Search for the cell housing the specified text and yield its [x, y] center coordinate. 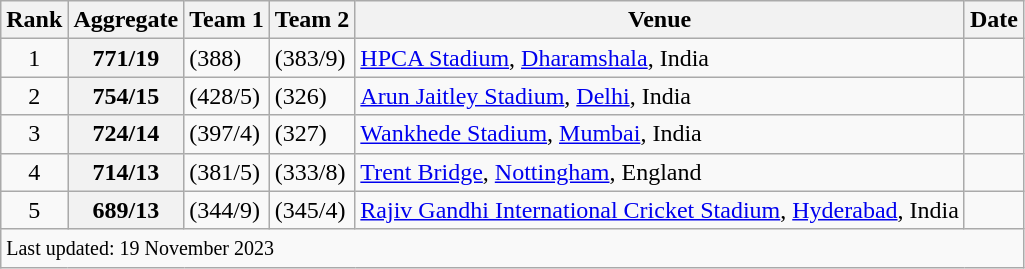
(344/9) [227, 210]
HPCA Stadium, Dharamshala, India [660, 58]
771/19 [126, 58]
(428/5) [227, 96]
(326) [312, 96]
Venue [660, 20]
1 [34, 58]
Last updated: 19 November 2023 [512, 248]
2 [34, 96]
754/15 [126, 96]
714/13 [126, 172]
Rank [34, 20]
Rajiv Gandhi International Cricket Stadium, Hyderabad, India [660, 210]
Trent Bridge, Nottingham, England [660, 172]
(333/8) [312, 172]
Aggregate [126, 20]
Team 1 [227, 20]
4 [34, 172]
(397/4) [227, 134]
Date [994, 20]
(383/9) [312, 58]
3 [34, 134]
(381/5) [227, 172]
724/14 [126, 134]
(345/4) [312, 210]
(327) [312, 134]
Team 2 [312, 20]
(388) [227, 58]
Arun Jaitley Stadium, Delhi, India [660, 96]
5 [34, 210]
Wankhede Stadium, Mumbai, India [660, 134]
689/13 [126, 210]
